Capture the cell that displays the provided text and extract its [x, y] central coordinate. 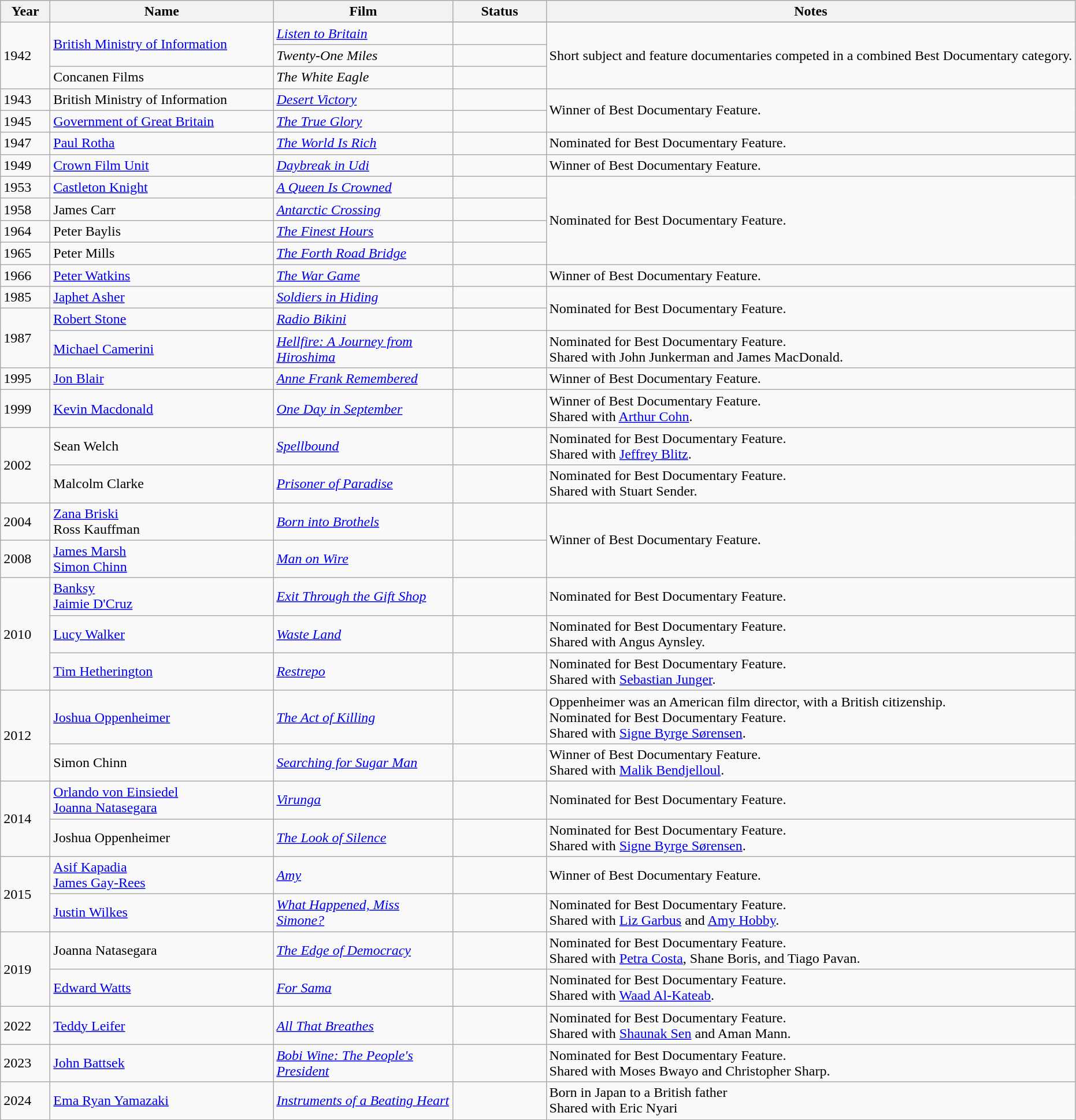
Man on Wire [363, 559]
1943 [25, 99]
Malcolm Clarke [162, 484]
Born into Brothels [363, 521]
Exit Through the Gift Shop [363, 596]
For Sama [363, 988]
Status [499, 12]
2024 [25, 1101]
Nominated for Best Documentary Feature.Shared with Jeffrey Blitz. [811, 446]
Zana BriskiRoss Kauffman [162, 521]
The Act of Killing [363, 717]
Tim Hetherington [162, 671]
Nominated for Best Documentary Feature.Shared with John Junkerman and James MacDonald. [811, 349]
The Look of Silence [363, 838]
1953 [25, 187]
1949 [25, 165]
James MarshSimon Chinn [162, 559]
Listen to Britain [363, 34]
Joanna Natasegara [162, 951]
1995 [25, 379]
Asif KapadiaJames Gay-Rees [162, 876]
What Happened, Miss Simone? [363, 913]
1985 [25, 297]
All That Breathes [363, 1026]
1987 [25, 338]
Nominated for Best Documentary Feature.Shared with Sebastian Junger. [811, 671]
2004 [25, 521]
Spellbound [363, 446]
Nominated for Best Documentary Feature.Shared with Signe Byrge Sørensen. [811, 838]
The Edge of Democracy [363, 951]
James Carr [162, 209]
Winner of Best Documentary Feature.Shared with Malik Bendjelloul. [811, 762]
Peter Mills [162, 253]
The White Eagle [363, 77]
2002 [25, 465]
One Day in September [363, 409]
Oppenheimer was an American film director, with a British citizenship.Nominated for Best Documentary Feature.Shared with Signe Byrge Sørensen. [811, 717]
Teddy Leifer [162, 1026]
2010 [25, 634]
2019 [25, 969]
1945 [25, 121]
1966 [25, 276]
Kevin Macdonald [162, 409]
John Battsek [162, 1063]
Hellfire: A Journey from Hiroshima [363, 349]
Orlando von EinsiedelJoanna Natasegara [162, 799]
1999 [25, 409]
Notes [811, 12]
2015 [25, 894]
Name [162, 12]
Restrepo [363, 671]
Government of Great Britain [162, 121]
Lucy Walker [162, 634]
Nominated for Best Documentary Feature.Shared with Liz Garbus and Amy Hobby. [811, 913]
Japhet Asher [162, 297]
2023 [25, 1063]
Daybreak in Udi [363, 165]
The Forth Road Bridge [363, 253]
Peter Baylis [162, 231]
Robert Stone [162, 319]
Waste Land [363, 634]
Peter Watkins [162, 276]
2008 [25, 559]
Nominated for Best Documentary Feature.Shared with Moses Bwayo and Christopher Sharp. [811, 1063]
A Queen Is Crowned [363, 187]
Simon Chinn [162, 762]
Nominated for Best Documentary Feature.Shared with Petra Costa, Shane Boris, and Tiago Pavan. [811, 951]
BanksyJaimie D'Cruz [162, 596]
Short subject and feature documentaries competed in a combined Best Documentary category. [811, 55]
2014 [25, 818]
Virunga [363, 799]
Born in Japan to a British fatherShared with Eric Nyari [811, 1101]
1958 [25, 209]
Ema Ryan Yamazaki [162, 1101]
Jon Blair [162, 379]
Winner of Best Documentary Feature.Shared with Arthur Cohn. [811, 409]
Desert Victory [363, 99]
Twenty-One Miles [363, 55]
Nominated for Best Documentary Feature.Shared with Stuart Sender. [811, 484]
Sean Welch [162, 446]
1965 [25, 253]
1947 [25, 143]
2012 [25, 736]
Nominated for Best Documentary Feature.Shared with Waad Al-Kateab. [811, 988]
Film [363, 12]
Nominated for Best Documentary Feature.Shared with Shaunak Sen and Aman Mann. [811, 1026]
1964 [25, 231]
The Finest Hours [363, 231]
Justin Wilkes [162, 913]
Michael Camerini [162, 349]
The War Game [363, 276]
The World Is Rich [363, 143]
Crown Film Unit [162, 165]
Searching for Sugar Man [363, 762]
Prisoner of Paradise [363, 484]
1942 [25, 55]
Paul Rotha [162, 143]
Concanen Films [162, 77]
Castleton Knight [162, 187]
Radio Bikini [363, 319]
Nominated for Best Documentary Feature.Shared with Angus Aynsley. [811, 634]
Year [25, 12]
The True Glory [363, 121]
Edward Watts [162, 988]
2022 [25, 1026]
Anne Frank Remembered [363, 379]
Antarctic Crossing [363, 209]
Instruments of a Beating Heart [363, 1101]
Bobi Wine: The People's President [363, 1063]
Soldiers in Hiding [363, 297]
Amy [363, 876]
